Determine the [X, Y] coordinate at the center of the cell enclosing the given text.  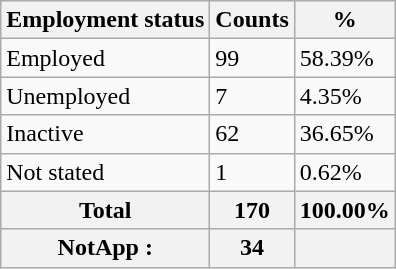
Employment status [106, 20]
Inactive [106, 134]
0.62% [344, 172]
58.39% [344, 58]
Unemployed [106, 96]
34 [252, 248]
1 [252, 172]
Not stated [106, 172]
Employed [106, 58]
NotApp : [106, 248]
4.35% [344, 96]
7 [252, 96]
Total [106, 210]
36.65% [344, 134]
170 [252, 210]
100.00% [344, 210]
% [344, 20]
Counts [252, 20]
99 [252, 58]
62 [252, 134]
